Provide the (x, y) coordinate of the cell's center where the given text is located.  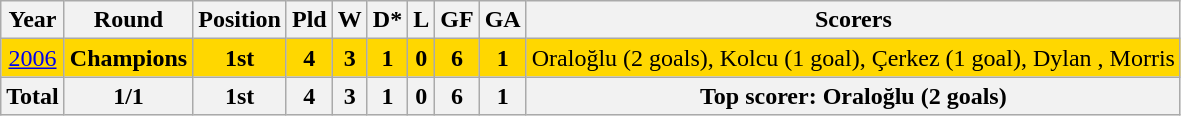
Position (240, 20)
2006 (33, 58)
Total (33, 96)
D* (387, 20)
L (422, 20)
Champions (128, 58)
Top scorer: Oraloğlu (2 goals) (853, 96)
Oraloğlu (2 goals), Kolcu (1 goal), Çerkez (1 goal), Dylan , Morris (853, 58)
Scorers (853, 20)
1/1 (128, 96)
Pld (309, 20)
W (350, 20)
Round (128, 20)
Year (33, 20)
GA (502, 20)
GF (457, 20)
